Pinpoint the cell where the given text exists, returning its [x, y] midpoint coordinate. 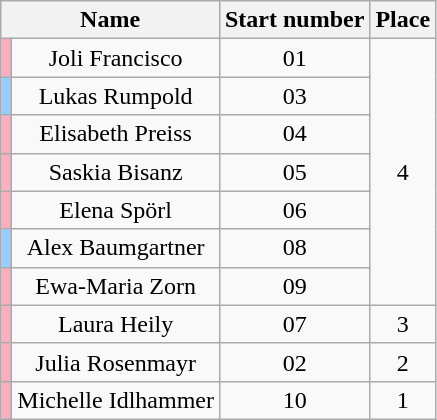
1 [403, 400]
Joli Francisco [116, 58]
03 [294, 96]
Julia Rosenmayr [116, 362]
3 [403, 324]
Place [403, 20]
4 [403, 172]
Start number [294, 20]
Laura Heily [116, 324]
05 [294, 172]
10 [294, 400]
Name [110, 20]
01 [294, 58]
08 [294, 248]
Alex Baumgartner [116, 248]
Saskia Bisanz [116, 172]
Elena Spörl [116, 210]
Ewa-Maria Zorn [116, 286]
Michelle Idlhammer [116, 400]
02 [294, 362]
04 [294, 134]
Lukas Rumpold [116, 96]
07 [294, 324]
09 [294, 286]
06 [294, 210]
2 [403, 362]
Elisabeth Preiss [116, 134]
